Output the [x, y] coordinate of the center of the cell containing the given text.  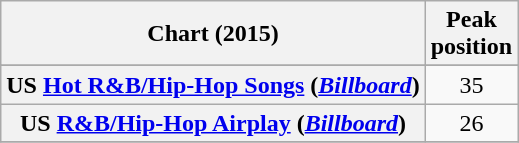
US R&B/Hip-Hop Airplay (Billboard) [213, 123]
Chart (2015) [213, 34]
Peakposition [471, 34]
US Hot R&B/Hip-Hop Songs (Billboard) [213, 85]
35 [471, 85]
26 [471, 123]
